Find where the given text appears and provide that cell's center as [x, y] coordinate. 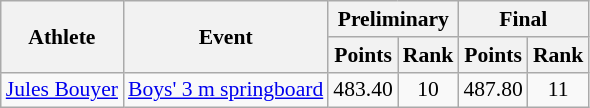
Athlete [62, 36]
11 [558, 90]
10 [428, 90]
Boys' 3 m springboard [226, 90]
Final [523, 19]
Event [226, 36]
487.80 [492, 90]
Jules Bouyer [62, 90]
483.40 [362, 90]
Preliminary [393, 19]
